Scan for the cell matching the given text and deliver its [x, y] coordinate at center. 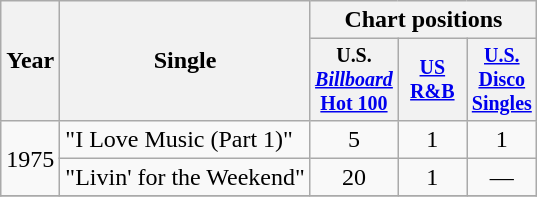
Chart positions [423, 20]
20 [354, 177]
USR&B [432, 80]
U.S. Billboard Hot 100 [354, 80]
Year [30, 61]
— [502, 177]
"Livin' for the Weekend" [186, 177]
U.S. Disco Singles [502, 80]
"I Love Music (Part 1)" [186, 139]
Single [186, 61]
1975 [30, 158]
5 [354, 139]
